Detect which cell encompasses the target text, then output its (x, y) center coordinate. 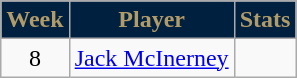
Stats (265, 20)
Player (152, 20)
Week (35, 20)
Jack McInerney (152, 58)
8 (35, 58)
